Locate the cell with the specified text and output its [x, y] center coordinate. 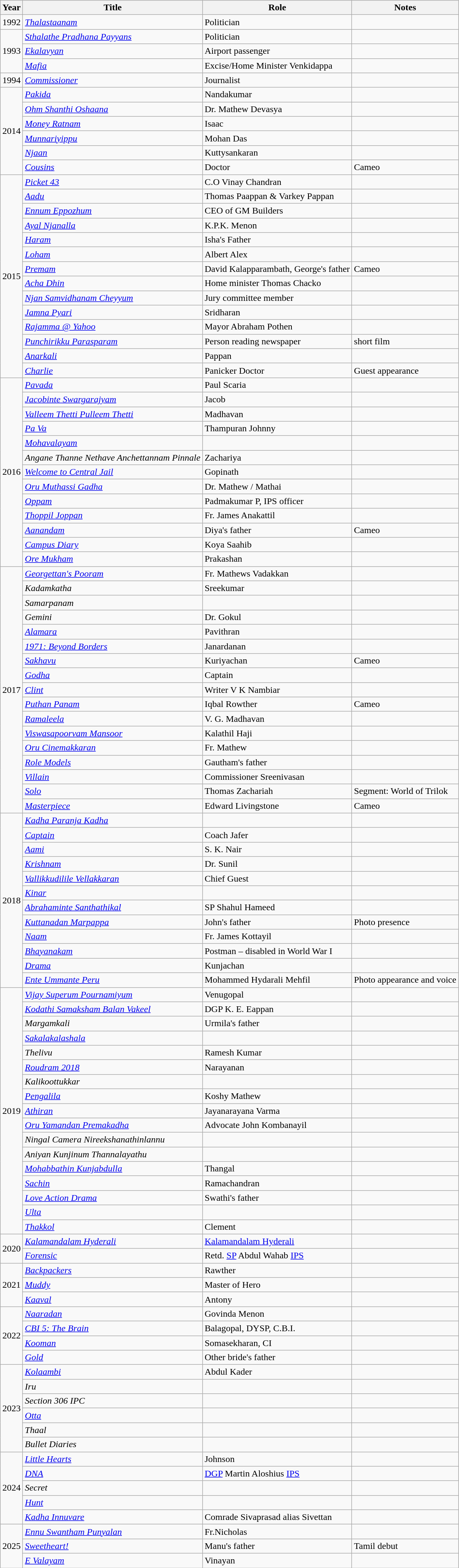
Iqbal Rowther [277, 704]
Pavada [113, 385]
Ayal Njanalla [113, 225]
Angane Thanne Nethave Anchettannam Pinnale [113, 458]
Vinayan [277, 1560]
S. K. Nair [277, 849]
2018 [11, 900]
Sachin [113, 1183]
Jayanarayana Varma [277, 1111]
Jamna Pyari [113, 312]
Ramachandran [277, 1183]
Zachariya [277, 458]
Role [277, 8]
Comrade Sivaprasad alias Sivettan [277, 1517]
Excise/Home Minister Venkidappa [277, 66]
Person reading newspaper [277, 341]
Kuttanadan Marpappa [113, 922]
Kadamkatha [113, 588]
DGP Martin Aloshius IPS [277, 1473]
Tamil debut [405, 1546]
Premam [113, 269]
Aadu [113, 196]
Haram [113, 240]
Pengalila [113, 1096]
Sakalakalashala [113, 1038]
Commissioner [113, 80]
Ramaleela [113, 719]
Chief Guest [277, 878]
Fr. Mathew [277, 748]
2024 [11, 1488]
Isha's Father [277, 240]
Njaan [113, 153]
Venugopal [277, 994]
Somasekharan, CI [277, 1343]
Guest appearance [405, 370]
Bullet Diaries [113, 1444]
E Valayam [113, 1560]
Backpackers [113, 1270]
Antony [277, 1299]
Acha Dhin [113, 283]
1994 [11, 80]
Segment: World of Trilok [405, 791]
Thakkol [113, 1227]
Pa Va [113, 429]
Pavithran [277, 631]
2022 [11, 1335]
1992 [11, 22]
Kadha Innuvare [113, 1517]
Thalastaanam [113, 22]
Fr. Mathews Vadakkan [277, 574]
Gautham's father [277, 762]
Fr. James Anakattil [277, 516]
Gold [113, 1358]
Iru [113, 1386]
Journalist [277, 80]
Swathi's father [277, 1198]
2020 [11, 1248]
Kooman [113, 1343]
Naaradan [113, 1314]
short film [405, 341]
1971: Beyond Borders [113, 646]
Dr. Gokul [277, 617]
Padmakumar P, IPS officer [277, 501]
Rajamma @ Yahoo [113, 327]
Money Ratnam [113, 124]
Otta [113, 1415]
Jacobinte Swargarajyam [113, 399]
Retd. SP Abdul Wahab IPS [277, 1256]
Masterpiece [113, 806]
Oppam [113, 501]
Pappan [277, 356]
Mohavalayam [113, 443]
Clint [113, 690]
Writer V K Nambiar [277, 690]
Naam [113, 937]
2021 [11, 1285]
Johnson [277, 1459]
Mafia [113, 66]
Ekalavyan [113, 51]
Govinda Menon [277, 1314]
Prakashan [277, 559]
Oru Yamandan Premakadha [113, 1125]
Advocate John Kombanayil [277, 1125]
Cousins [113, 167]
Abdul Kader [277, 1372]
SP Shahul Hameed [277, 908]
C.O Vinay Chandran [277, 182]
2023 [11, 1408]
Mohan Das [277, 138]
Jacob [277, 399]
Dr. Mathew / Mathai [277, 487]
Ramesh Kumar [277, 1052]
Valleem Thetti Pulleem Thetti [113, 414]
Koshy Mathew [277, 1096]
Alamara [113, 631]
Hunt [113, 1502]
Fr. James Kottayil [277, 937]
Sweetheart! [113, 1546]
Welcome to Central Jail [113, 472]
Gemini [113, 617]
Thangal [277, 1169]
Abrahaminte Santhathikal [113, 908]
Sridharan [277, 312]
Ohm Shanthi Oshaana [113, 109]
2017 [11, 689]
Paul Scaria [277, 385]
Kodathi Samaksham Balan Vakeel [113, 1009]
John's father [277, 922]
Ennu Swantham Punyalan [113, 1531]
Viswasapoorvam Mansoor [113, 733]
Ente Ummante Peru [113, 980]
Charlie [113, 370]
Albert Alex [277, 254]
Aniyan Kunjinum Thannalayathu [113, 1154]
Photo appearance and voice [405, 980]
Aanandam [113, 530]
Kuttysankaran [277, 153]
DGP K. E. Eappan [277, 1009]
Janardanan [277, 646]
Other bride's father [277, 1358]
Home minister Thomas Chacko [277, 283]
Photo presence [405, 922]
Edward Livingstone [277, 806]
Anarkali [113, 356]
Sreekumar [277, 588]
2025 [11, 1546]
Doctor [277, 167]
Kalikoottukkar [113, 1081]
Diya's father [277, 530]
2019 [11, 1110]
Manu's father [277, 1546]
Notes [405, 8]
CBI 5: The Brain [113, 1328]
Narayanan [277, 1067]
Fr.Nicholas [277, 1531]
Loham [113, 254]
Athiran [113, 1111]
Role Models [113, 762]
Vallikkudilile Vellakkaran [113, 878]
Roudram 2018 [113, 1067]
Thomas Paappan & Varkey Pappan [277, 196]
Mohammed Hydarali Mehfil [277, 980]
Coach Jafer [277, 835]
Ningal Camera Nireekshanathinlannu [113, 1140]
Mohabbathin Kunjabdulla [113, 1169]
Dr. Mathew Devasya [277, 109]
Rawther [277, 1270]
Clement [277, 1227]
Kunjachan [277, 966]
Isaac [277, 124]
Munnariyippu [113, 138]
Love Action Drama [113, 1198]
Title [113, 8]
Drama [113, 966]
Kalathil Haji [277, 733]
Ore Mukham [113, 559]
Oru Cinemakkaran [113, 748]
Muddy [113, 1285]
2016 [11, 472]
Bhayanakam [113, 951]
Koya Saahib [277, 545]
Master of Hero [277, 1285]
Kadha Paranja Kadha [113, 820]
Pakida [113, 95]
Commissioner Sreenivasan [277, 777]
2015 [11, 276]
Sthalathe Pradhana Payyans [113, 37]
Thampuran Johnny [277, 429]
Thomas Zachariah [277, 791]
Year [11, 8]
Krishnam [113, 864]
Ennum Eppozhum [113, 211]
Oru Muthassi Gadha [113, 487]
Kuriyachan [277, 661]
Thelivu [113, 1052]
1993 [11, 51]
Campus Diary [113, 545]
Njan Samvidhanam Cheyyum [113, 298]
Thaal [113, 1430]
Vijay Superum Pournamiyum [113, 994]
V. G. Madhavan [277, 719]
Aami [113, 849]
Gopinath [277, 472]
Dr. Sunil [277, 864]
Margamkali [113, 1023]
Puthan Panam [113, 704]
Sakhavu [113, 661]
Forensic [113, 1256]
Kaaval [113, 1299]
David Kalapparambath, George's father [277, 269]
Mayor Abraham Pothen [277, 327]
Thoppil Joppan [113, 516]
Georgettan's Pooram [113, 574]
Madhavan [277, 414]
Urmila's father [277, 1023]
Jury committee member [277, 298]
Samarpanam [113, 602]
Solo [113, 791]
Villain [113, 777]
CEO of GM Builders [277, 211]
Postman – disabled in World War I [277, 951]
2014 [11, 131]
Punchirikku Parasparam [113, 341]
Godha [113, 675]
Balagopal, DYSP, C.B.I. [277, 1328]
Secret [113, 1488]
DNA [113, 1473]
Ulta [113, 1212]
Little Hearts [113, 1459]
Kinar [113, 893]
Panicker Doctor [277, 370]
Airport passenger [277, 51]
Kolaambi [113, 1372]
Section 306 IPC [113, 1401]
K.P.K. Menon [277, 225]
Nandakumar [277, 95]
Picket 43 [113, 182]
